Scan for the cell matching the given text and deliver its (x, y) coordinate at center. 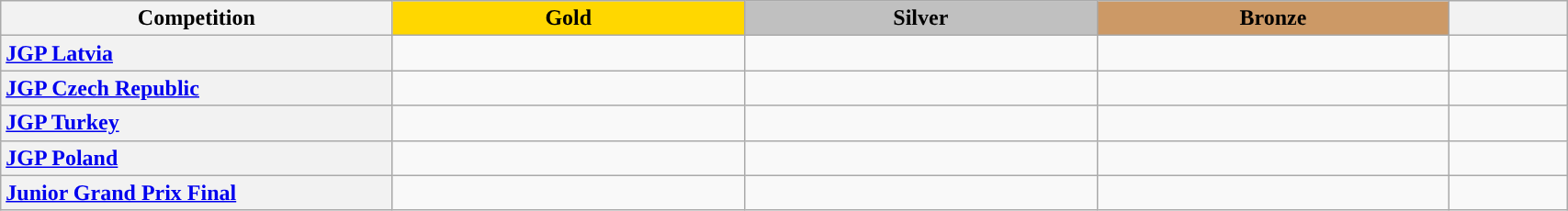
JGP Czech Republic (197, 88)
Junior Grand Prix Final (197, 193)
Gold (569, 18)
Silver (921, 18)
Bronze (1273, 18)
JGP Poland (197, 158)
Competition (197, 18)
JGP Latvia (197, 53)
JGP Turkey (197, 123)
